Find where the given text appears and provide that cell's center as (x, y) coordinate. 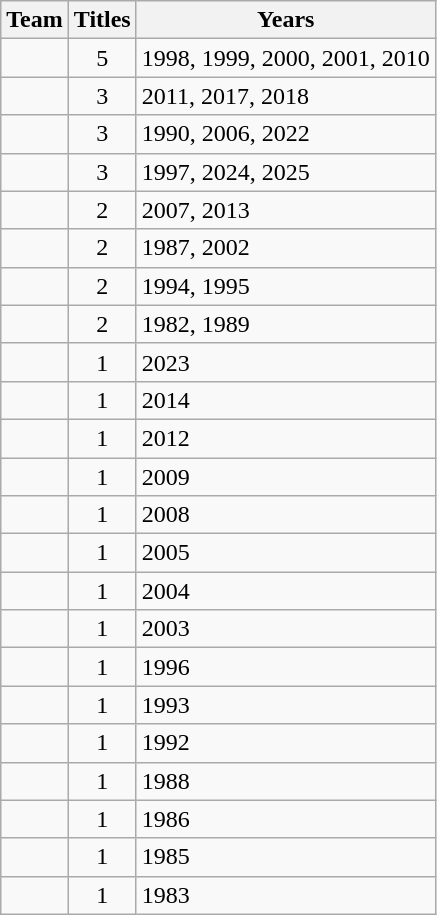
2007, 2013 (286, 210)
1996 (286, 667)
2005 (286, 553)
5 (102, 58)
1994, 1995 (286, 286)
1987, 2002 (286, 248)
1988 (286, 781)
2009 (286, 477)
1982, 1989 (286, 324)
1992 (286, 743)
2004 (286, 591)
Titles (102, 20)
1998, 1999, 2000, 2001, 2010 (286, 58)
2011, 2017, 2018 (286, 96)
1985 (286, 857)
Years (286, 20)
1983 (286, 895)
2014 (286, 400)
1990, 2006, 2022 (286, 134)
2023 (286, 362)
2008 (286, 515)
2012 (286, 438)
2003 (286, 629)
1997, 2024, 2025 (286, 172)
Team (35, 20)
1993 (286, 705)
1986 (286, 819)
